For the text-containing cell, return its midpoint in (X, Y) coordinate format. 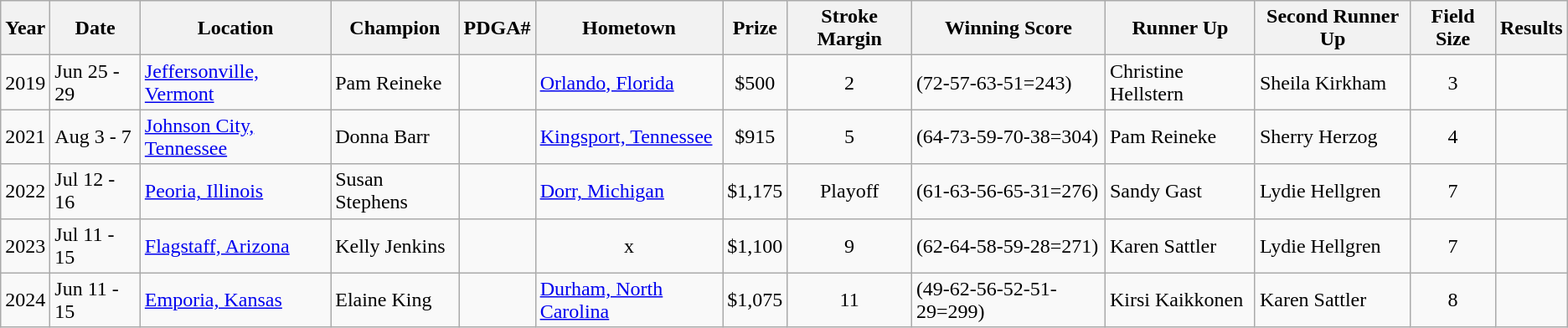
Christine Hellstern (1179, 82)
Kingsport, Tennessee (629, 137)
Winning Score (1008, 28)
Orlando, Florida (629, 82)
Durham, North Carolina (629, 300)
Aug 3 - 7 (95, 137)
Jun 11 - 15 (95, 300)
Susan Stephens (395, 191)
Date (95, 28)
Jun 25 - 29 (95, 82)
(61-63-56-65-31=276) (1008, 191)
2024 (25, 300)
Dorr, Michigan (629, 191)
Stroke Margin (849, 28)
5 (849, 137)
8 (1453, 300)
Elaine King (395, 300)
x (629, 246)
Prize (756, 28)
Flagstaff, Arizona (235, 246)
(49-62-56-52-51-29=299) (1008, 300)
4 (1453, 137)
$1,175 (756, 191)
Kelly Jenkins (395, 246)
Sandy Gast (1179, 191)
Jeffersonville, Vermont (235, 82)
Playoff (849, 191)
2022 (25, 191)
Field Size (1453, 28)
(62-64-58-59-28=271) (1008, 246)
$1,075 (756, 300)
Year (25, 28)
(64-73-59-70-38=304) (1008, 137)
Champion (395, 28)
2021 (25, 137)
2 (849, 82)
Jul 11 - 15 (95, 246)
11 (849, 300)
Donna Barr (395, 137)
$1,100 (756, 246)
Emporia, Kansas (235, 300)
Sheila Kirkham (1332, 82)
Kirsi Kaikkonen (1179, 300)
9 (849, 246)
2023 (25, 246)
$500 (756, 82)
$915 (756, 137)
PDGA# (498, 28)
3 (1453, 82)
Results (1531, 28)
Location (235, 28)
Johnson City, Tennessee (235, 137)
Runner Up (1179, 28)
2019 (25, 82)
Peoria, Illinois (235, 191)
Sherry Herzog (1332, 137)
Hometown (629, 28)
(72-57-63-51=243) (1008, 82)
Second Runner Up (1332, 28)
Jul 12 - 16 (95, 191)
